Determine the [X, Y] coordinate at the center of the cell enclosing the given text.  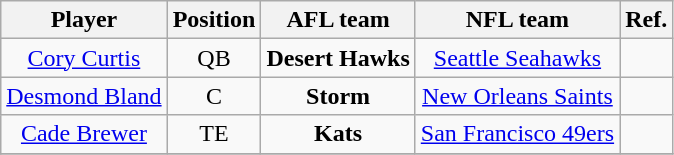
TE [214, 134]
C [214, 96]
Position [214, 20]
San Francisco 49ers [517, 134]
Desmond Bland [84, 96]
Kats [338, 134]
QB [214, 58]
Seattle Seahawks [517, 58]
Storm [338, 96]
Ref. [646, 20]
Cory Curtis [84, 58]
NFL team [517, 20]
Player [84, 20]
Desert Hawks [338, 58]
Cade Brewer [84, 134]
AFL team [338, 20]
New Orleans Saints [517, 96]
